Provide the (x, y) coordinate of the cell's center where the given text is located.  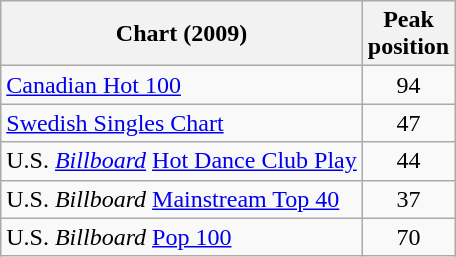
U.S. Billboard Hot Dance Club Play (182, 161)
37 (408, 199)
44 (408, 161)
Swedish Singles Chart (182, 123)
U.S. Billboard Mainstream Top 40 (182, 199)
Peakposition (408, 34)
94 (408, 85)
70 (408, 237)
U.S. Billboard Pop 100 (182, 237)
47 (408, 123)
Chart (2009) (182, 34)
Canadian Hot 100 (182, 85)
